Extract the (X, Y) coordinate from the center of the cell holding the provided text.  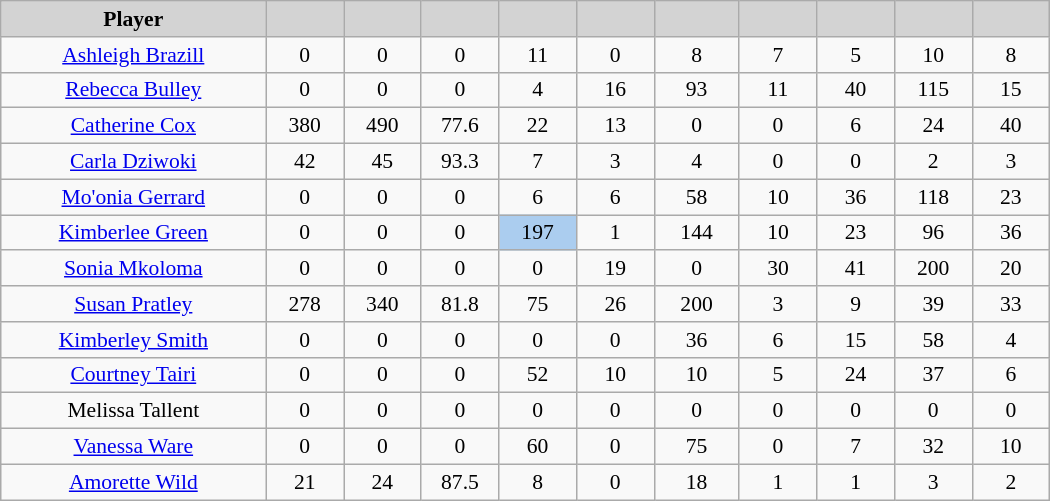
Sonia Mkoloma (134, 269)
41 (856, 269)
Ashleigh Brazill (134, 55)
Rebecca Bulley (134, 90)
Susan Pratley (134, 304)
Player (134, 19)
16 (615, 90)
490 (383, 126)
52 (538, 375)
42 (305, 162)
197 (538, 233)
380 (305, 126)
144 (696, 233)
33 (1011, 304)
Catherine Cox (134, 126)
18 (696, 482)
Kimberley Smith (134, 340)
13 (615, 126)
60 (538, 447)
Carla Dziwoki (134, 162)
278 (305, 304)
26 (615, 304)
Amorette Wild (134, 482)
30 (778, 269)
118 (933, 197)
32 (933, 447)
87.5 (460, 482)
Kimberlee Green (134, 233)
Mo'onia Gerrard (134, 197)
20 (1011, 269)
45 (383, 162)
115 (933, 90)
22 (538, 126)
93 (696, 90)
77.6 (460, 126)
81.8 (460, 304)
Melissa Tallent (134, 411)
19 (615, 269)
96 (933, 233)
9 (856, 304)
37 (933, 375)
39 (933, 304)
Vanessa Ware (134, 447)
21 (305, 482)
340 (383, 304)
93.3 (460, 162)
Courtney Tairi (134, 375)
